Identify which cell holds the provided text, then report its (X, Y) central coordinate. 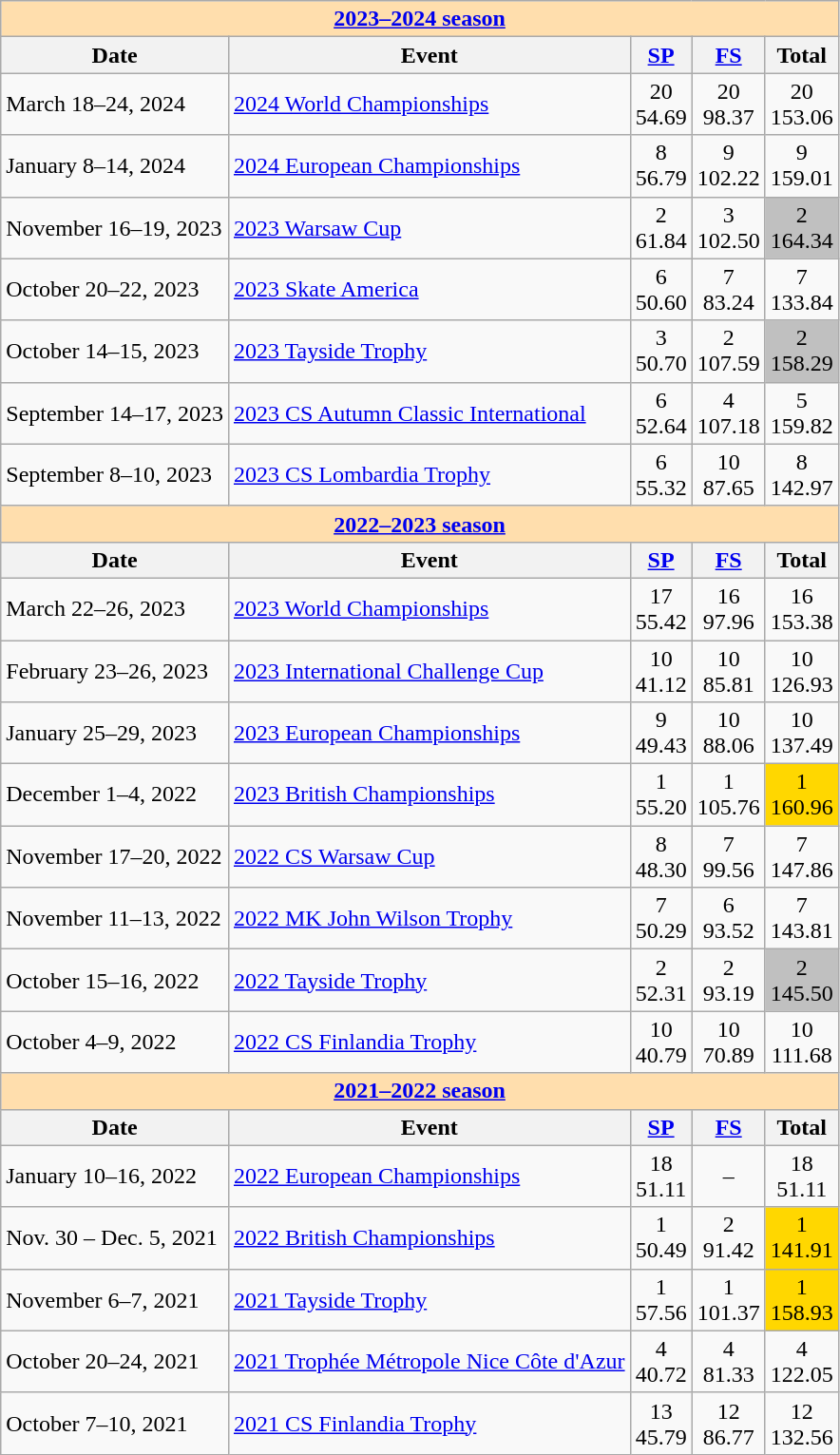
2 52.31 (661, 981)
2022–2023 season (420, 524)
8 48.30 (661, 857)
6 52.64 (661, 412)
1 158.93 (802, 1300)
October 20–24, 2021 (115, 1361)
November 11–13, 2022 (115, 918)
2023 CS Lombardia Trophy (430, 475)
10 137.49 (802, 734)
Nov. 30 – Dec. 5, 2021 (115, 1237)
November 6–7, 2021 (115, 1300)
1 105.76 (728, 795)
2023 Skate America (430, 289)
1 50.49 (661, 1237)
September 8–10, 2023 (115, 475)
October 20–22, 2023 (115, 289)
October 15–16, 2022 (115, 981)
March 18–24, 2024 (115, 105)
5 159.82 (802, 412)
January 10–16, 2022 (115, 1177)
2022 CS Warsaw Cup (430, 857)
3 102.50 (728, 228)
2024 European Championships (430, 165)
10 126.93 (802, 671)
October 7–10, 2021 (115, 1424)
February 23–26, 2023 (115, 671)
January 8–14, 2024 (115, 165)
6 55.32 (661, 475)
2 145.50 (802, 981)
4 122.05 (802, 1361)
10 111.68 (802, 1042)
– (728, 1177)
6 93.52 (728, 918)
4 107.18 (728, 412)
2023–2024 season (420, 19)
2023 European Championships (430, 734)
16 153.38 (802, 608)
2022 CS Finlandia Trophy (430, 1042)
8 56.79 (661, 165)
January 25–29, 2023 (115, 734)
2 164.34 (802, 228)
2022 MK John Wilson Trophy (430, 918)
10 85.81 (728, 671)
7 133.84 (802, 289)
7 147.86 (802, 857)
12 132.56 (802, 1424)
9 49.43 (661, 734)
2 93.19 (728, 981)
December 1–4, 2022 (115, 795)
10 41.12 (661, 671)
2 107.59 (728, 352)
1 160.96 (802, 795)
10 40.79 (661, 1042)
2021 Tayside Trophy (430, 1300)
7 143.81 (802, 918)
10 87.65 (728, 475)
4 81.33 (728, 1361)
1 141.91 (802, 1237)
12 86.77 (728, 1424)
2 91.42 (728, 1237)
October 4–9, 2022 (115, 1042)
2023 International Challenge Cup (430, 671)
2023 Warsaw Cup (430, 228)
6 50.60 (661, 289)
1 57.56 (661, 1300)
2023 World Championships (430, 608)
2021 Trophée Métropole Nice Côte d'Azur (430, 1361)
September 14–17, 2023 (115, 412)
2024 World Championships (430, 105)
3 50.70 (661, 352)
2023 British Championships (430, 795)
4 40.72 (661, 1361)
November 16–19, 2023 (115, 228)
2023 CS Autumn Classic International (430, 412)
9 102.22 (728, 165)
1 101.37 (728, 1300)
2022 British Championships (430, 1237)
2 61.84 (661, 228)
10 88.06 (728, 734)
13 45.79 (661, 1424)
1 55.20 (661, 795)
March 22–26, 2023 (115, 608)
20 153.06 (802, 105)
October 14–15, 2023 (115, 352)
9 159.01 (802, 165)
8 142.97 (802, 475)
November 17–20, 2022 (115, 857)
17 55.42 (661, 608)
7 50.29 (661, 918)
10 70.89 (728, 1042)
2023 Tayside Trophy (430, 352)
7 83.24 (728, 289)
7 99.56 (728, 857)
2022 European Championships (430, 1177)
20 98.37 (728, 105)
2022 Tayside Trophy (430, 981)
20 54.69 (661, 105)
16 97.96 (728, 608)
2021 CS Finlandia Trophy (430, 1424)
2021–2022 season (420, 1091)
2 158.29 (802, 352)
